Find where the given text appears and provide that cell's center as (x, y) coordinate. 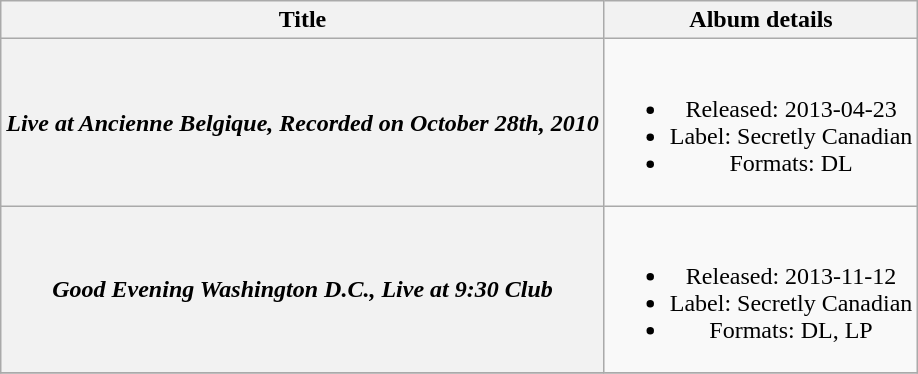
Album details (761, 20)
Released: 2013-04-23Label: Secretly CanadianFormats: DL (761, 122)
Title (302, 20)
Good Evening Washington D.C., Live at 9:30 Club (302, 290)
Released: 2013-11-12Label: Secretly CanadianFormats: DL, LP (761, 290)
Live at Ancienne Belgique, Recorded on October 28th, 2010 (302, 122)
